Search for the cell housing the specified text and yield its (X, Y) center coordinate. 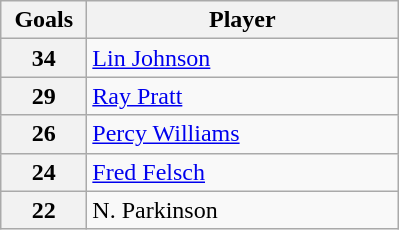
N. Parkinson (242, 210)
Fred Felsch (242, 172)
Percy Williams (242, 134)
26 (44, 134)
22 (44, 210)
Ray Pratt (242, 96)
Lin Johnson (242, 58)
24 (44, 172)
29 (44, 96)
Player (242, 20)
34 (44, 58)
Goals (44, 20)
